Search for the cell housing the specified text and yield its [x, y] center coordinate. 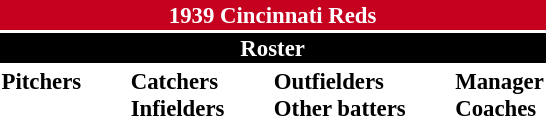
1939 Cincinnati Reds [272, 15]
Roster [272, 48]
